Locate the cell with the specified text and output its (x, y) center coordinate. 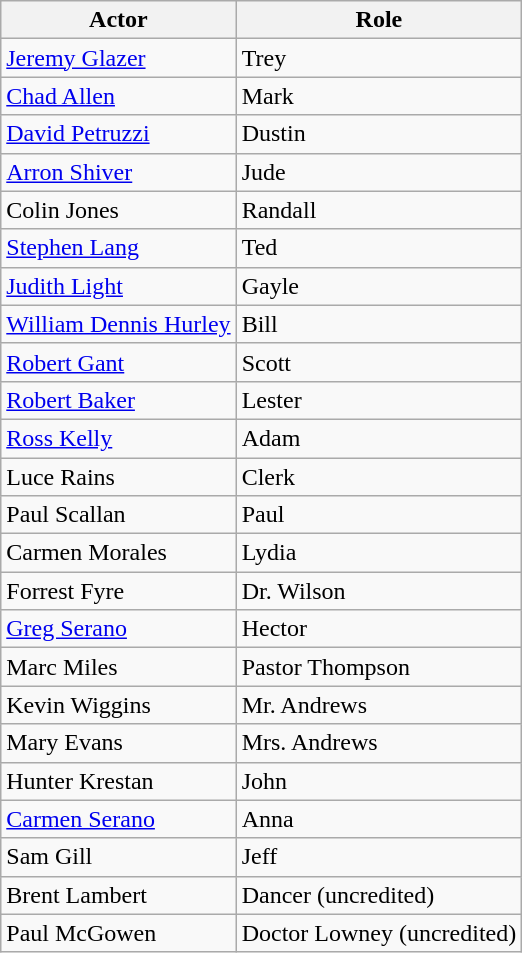
Forrest Fyre (118, 591)
Jeff (379, 857)
Chad Allen (118, 96)
Judith Light (118, 286)
Ross Kelly (118, 438)
Luce Rains (118, 477)
William Dennis Hurley (118, 324)
Sam Gill (118, 857)
Doctor Lowney (uncredited) (379, 933)
Mark (379, 96)
Mary Evans (118, 743)
David Petruzzi (118, 134)
Arron Shiver (118, 172)
Dr. Wilson (379, 591)
Pastor Thompson (379, 667)
Stephen Lang (118, 248)
Marc Miles (118, 667)
Dustin (379, 134)
Mrs. Andrews (379, 743)
Role (379, 20)
Carmen Serano (118, 819)
Ted (379, 248)
Robert Gant (118, 362)
Anna (379, 819)
Hector (379, 629)
Dancer (uncredited) (379, 895)
Lydia (379, 553)
Clerk (379, 477)
Actor (118, 20)
Robert Baker (118, 400)
Bill (379, 324)
Adam (379, 438)
Trey (379, 58)
Greg Serano (118, 629)
Paul (379, 515)
Carmen Morales (118, 553)
Kevin Wiggins (118, 705)
Gayle (379, 286)
Hunter Krestan (118, 781)
Jude (379, 172)
Mr. Andrews (379, 705)
Jeremy Glazer (118, 58)
John (379, 781)
Paul Scallan (118, 515)
Paul McGowen (118, 933)
Randall (379, 210)
Scott (379, 362)
Lester (379, 400)
Colin Jones (118, 210)
Brent Lambert (118, 895)
